Return the [x, y] coordinate for the center point of the cell that contains the specified text.  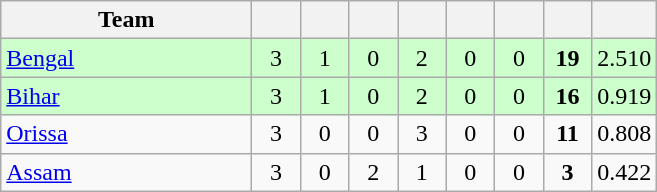
Bihar [126, 96]
0.422 [624, 172]
2.510 [624, 58]
Orissa [126, 134]
16 [568, 96]
0.808 [624, 134]
11 [568, 134]
Team [126, 20]
19 [568, 58]
Assam [126, 172]
Bengal [126, 58]
0.919 [624, 96]
